Find where the given text appears and provide that cell's center as [X, Y] coordinate. 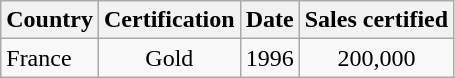
Certification [169, 20]
Country [50, 20]
1996 [270, 58]
200,000 [376, 58]
France [50, 58]
Sales certified [376, 20]
Gold [169, 58]
Date [270, 20]
